Return (X, Y) of the center of cell containing provided text 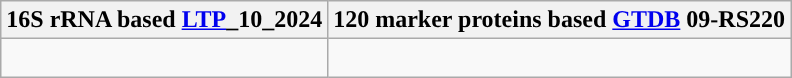
16S rRNA based LTP_10_2024 (164, 20)
120 marker proteins based GTDB 09-RS220 (560, 20)
